Return the (x, y) coordinate for the center point of the cell that contains the specified text.  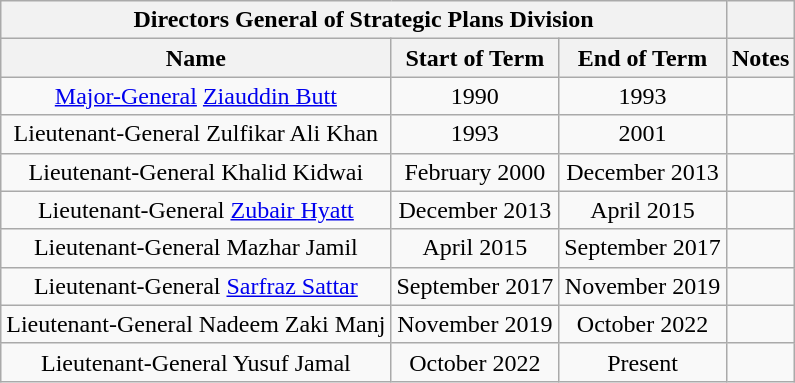
Lieutenant-General Nadeem Zaki Manj (196, 324)
2001 (643, 134)
1990 (475, 96)
Present (643, 362)
Major-General Ziauddin Butt (196, 96)
Start of Term (475, 58)
Lieutenant-General Yusuf Jamal (196, 362)
Lieutenant-General Khalid Kidwai (196, 172)
Lieutenant-General Zulfikar Ali Khan (196, 134)
Name (196, 58)
End of Term (643, 58)
Notes (760, 58)
Directors General of Strategic Plans Division (364, 20)
Lieutenant-General Zubair Hyatt (196, 210)
Lieutenant-General Sarfraz Sattar (196, 286)
February 2000 (475, 172)
Lieutenant-General Mazhar Jamil (196, 248)
